Pinpoint the cell where the given text exists, returning its (x, y) midpoint coordinate. 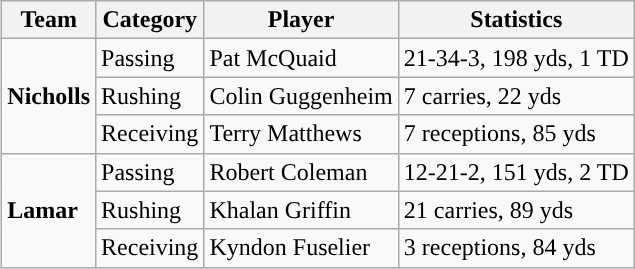
7 carries, 22 yds (516, 96)
21 carries, 89 yds (516, 210)
Lamar (49, 210)
Statistics (516, 20)
Terry Matthews (301, 134)
Player (301, 20)
12-21-2, 151 yds, 2 TD (516, 172)
Kyndon Fuselier (301, 248)
21-34-3, 198 yds, 1 TD (516, 58)
3 receptions, 84 yds (516, 248)
Khalan Griffin (301, 210)
Team (49, 20)
Nicholls (49, 96)
Category (150, 20)
7 receptions, 85 yds (516, 134)
Pat McQuaid (301, 58)
Colin Guggenheim (301, 96)
Robert Coleman (301, 172)
